Extract the (x, y) coordinate from the center of the cell holding the provided text.  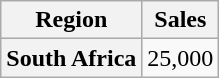
25,000 (180, 58)
Region (72, 20)
Sales (180, 20)
South Africa (72, 58)
